Determine the [X, Y] coordinate at the center of the cell enclosing the given text.  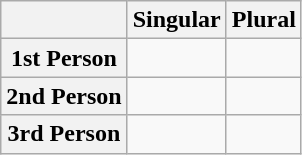
1st Person [64, 58]
3rd Person [64, 134]
Plural [264, 20]
2nd Person [64, 96]
Singular [176, 20]
